Detect which cell encompasses the target text, then output its (x, y) center coordinate. 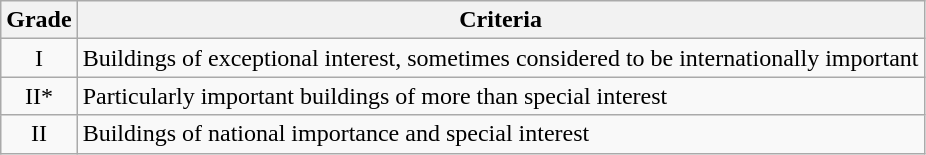
Particularly important buildings of more than special interest (500, 96)
II* (39, 96)
Criteria (500, 20)
Buildings of exceptional interest, sometimes considered to be internationally important (500, 58)
Grade (39, 20)
I (39, 58)
Buildings of national importance and special interest (500, 134)
II (39, 134)
